Search for the cell housing the specified text and yield its [x, y] center coordinate. 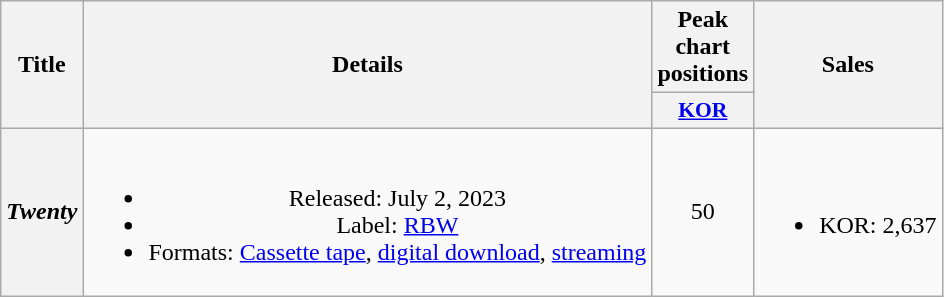
50 [703, 212]
Sales [848, 65]
Details [368, 65]
Title [42, 65]
Twenty [42, 212]
Peak chart positions [703, 47]
KOR: 2,637 [848, 212]
KOR [703, 111]
Released: July 2, 2023Label: RBWFormats: Cassette tape, digital download, streaming [368, 212]
